Provide the [x, y] coordinate of the cell's center where the given text is located.  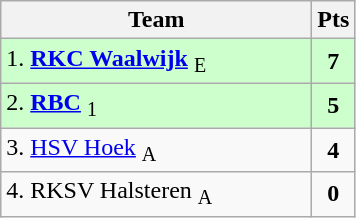
7 [334, 61]
1. RKC Waalwijk E [156, 61]
2. RBC 1 [156, 105]
0 [334, 194]
Team [156, 20]
3. HSV Hoek A [156, 150]
4. RKSV Halsteren A [156, 194]
4 [334, 150]
5 [334, 105]
Pts [334, 20]
